Search for the cell housing the specified text and yield its (X, Y) center coordinate. 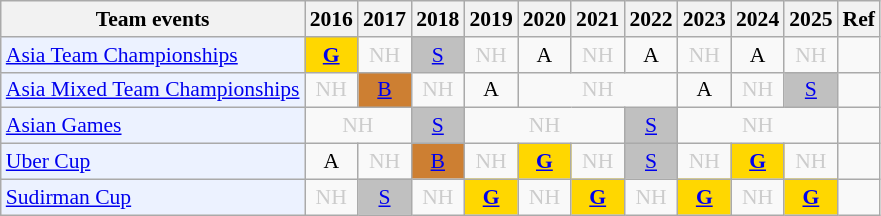
Team events (153, 19)
Asia Mixed Team Championships (153, 90)
2023 (704, 19)
2019 (490, 19)
Sudirman Cup (153, 197)
2016 (332, 19)
2024 (758, 19)
Ref (859, 19)
2020 (544, 19)
Asia Team Championships (153, 55)
2017 (384, 19)
2022 (650, 19)
2021 (598, 19)
2018 (438, 19)
2025 (810, 19)
Uber Cup (153, 162)
Asian Games (153, 126)
